For the text-containing cell, return its midpoint in (x, y) coordinate format. 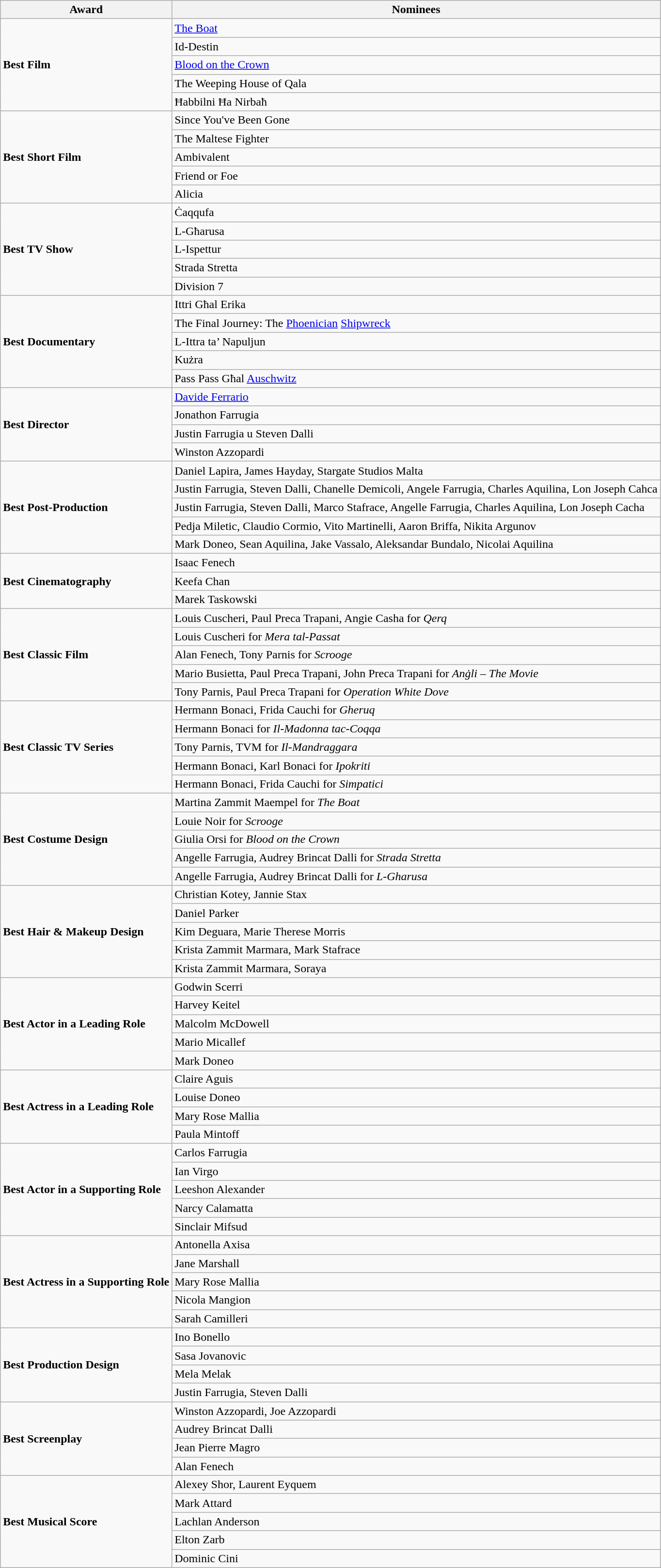
Ittri Għal Erika (416, 305)
Division 7 (416, 286)
Blood on the Crown (416, 65)
Best Actor in a Supporting Role (86, 1190)
Alan Fenech (416, 1466)
Antonella Axisa (416, 1245)
Friend or Foe (416, 175)
Ħabbilni Ħa Nirbaħ (416, 102)
Harvey Keitel (416, 1005)
Louie Noir for Scrooge (416, 821)
Justin Farrugia, Steven Dalli, Chanelle Demicoli, Angele Farrugia, Charles Aquilina, Lon Joseph Cahca (416, 489)
Id-Destin (416, 47)
Krista Zammit Marmara, Mark Stafrace (416, 950)
Louise Doneo (416, 1097)
Hermann Bonaci, Karl Bonaci for Ipokriti (416, 765)
Godwin Scerri (416, 987)
Keefa Chan (416, 581)
Best Post-Production (86, 507)
Mario Micallef (416, 1042)
Best Production Design (86, 1365)
Ino Bonello (416, 1337)
Claire Aguis (416, 1079)
Louis Cuscheri, Paul Preca Trapani, Angie Casha for Qerq (416, 618)
Dominic Cini (416, 1558)
Narcy Calamatta (416, 1208)
Lachlan Anderson (416, 1521)
Nicola Mangion (416, 1300)
The Boat (416, 28)
Ian Virgo (416, 1171)
Jane Marshall (416, 1263)
Mark Attard (416, 1503)
Sinclair Mifsud (416, 1226)
Jonathon Farrugia (416, 415)
L-Għarusa (416, 231)
Best Classic TV Series (86, 747)
Strada Stretta (416, 268)
Best Actress in a Leading Role (86, 1106)
Best Screenplay (86, 1439)
Best Costume Design (86, 839)
Krista Zammit Marmara, Soraya (416, 968)
Best Cinematography (86, 581)
Mark Doneo (416, 1060)
Giulia Orsi for Blood on the Crown (416, 839)
The Final Journey: The Phoenician Shipwreck (416, 323)
Sarah Camilleri (416, 1319)
Alexey Shor, Laurent Eyquem (416, 1485)
Angelle Farrugia, Audrey Brincat Dalli for L-Gharusa (416, 876)
Angelle Farrugia, Audrey Brincat Dalli for Strada Stretta (416, 858)
Best Director (86, 424)
Malcolm McDowell (416, 1024)
Nominees (416, 10)
Daniel Parker (416, 913)
Winston Azzopardi, Joe Azzopardi (416, 1411)
Mario Busietta, Paul Preca Trapani, John Preca Trapani for Anġli – The Movie (416, 673)
Best Documentary (86, 342)
L-Ittra ta’ Napuljun (416, 342)
Marek Taskowski (416, 600)
Elton Zarb (416, 1540)
Best Actor in a Leading Role (86, 1024)
Tony Parnis, Paul Preca Trapani for Operation White Dove (416, 692)
Alicia (416, 194)
Winston Azzopardi (416, 452)
Ċaqqufa (416, 212)
Hermann Bonaci for Il-Madonna tac-Coqqa (416, 729)
Davide Ferrario (416, 397)
Mela Melak (416, 1374)
Tony Parnis, TVM for Il-Mandraggara (416, 747)
Best Musical Score (86, 1521)
Alan Fenech, Tony Parnis for Scrooge (416, 655)
L-Ispettur (416, 249)
Justin Farrugia, Steven Dalli, Marco Stafrace, Angelle Farrugia, Charles Aquilina, Lon Joseph Cacha (416, 507)
Since You've Been Gone (416, 120)
Sasa Jovanovic (416, 1355)
Audrey Brincat Dalli (416, 1429)
Pedja Miletic, Claudio Cormio, Vito Martinelli, Aaron Briffa, Nikita Argunov (416, 526)
Hermann Bonaci, Frida Cauchi for Gheruq (416, 710)
Daniel Lapira, James Hayday, Stargate Studios Malta (416, 470)
Hermann Bonaci, Frida Cauchi for Simpatici (416, 784)
Justin Farrugia, Steven Dalli (416, 1392)
Award (86, 10)
Kużra (416, 360)
Ambivalent (416, 157)
Jean Pierre Magro (416, 1448)
Pass Pass Għal Auschwitz (416, 378)
Carlos Farrugia (416, 1153)
The Weeping House of Qala (416, 83)
Kim Deguara, Marie Therese Morris (416, 931)
Christian Kotey, Jannie Stax (416, 895)
Best Short Film (86, 157)
Best TV Show (86, 249)
Best Classic Film (86, 655)
The Maltese Fighter (416, 139)
Justin Farrugia u Steven Dalli (416, 434)
Best Actress in a Supporting Role (86, 1282)
Mark Doneo, Sean Aquilina, Jake Vassalo, Aleksandar Bundalo, Nicolai Aquilina (416, 544)
Martina Zammit Maempel for The Boat (416, 802)
Leeshon Alexander (416, 1190)
Louis Cuscheri for Mera tal-Passat (416, 637)
Best Film (86, 65)
Best Hair & Makeup Design (86, 931)
Paula Mintoff (416, 1134)
Isaac Fenech (416, 563)
